Find where the given text appears and provide that cell's center as (X, Y) coordinate. 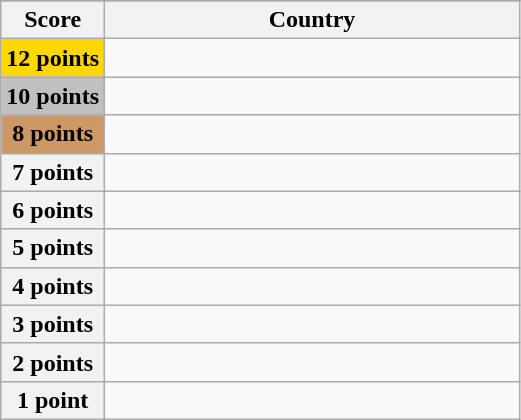
10 points (53, 96)
6 points (53, 210)
3 points (53, 324)
8 points (53, 134)
4 points (53, 286)
2 points (53, 362)
12 points (53, 58)
7 points (53, 172)
Country (312, 20)
Score (53, 20)
1 point (53, 400)
5 points (53, 248)
